Output the (X, Y) coordinate of the center of the cell containing the given text.  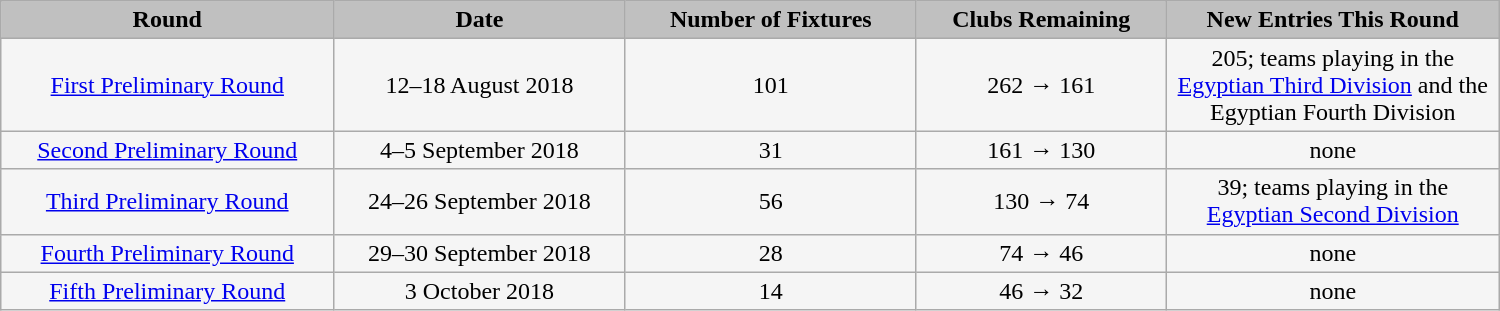
161 → 130 (1041, 150)
New Entries This Round (1332, 20)
Second Preliminary Round (168, 150)
Date (480, 20)
4–5 September 2018 (480, 150)
First Preliminary Round (168, 85)
101 (770, 85)
Round (168, 20)
Fifth Preliminary Round (168, 291)
130 → 74 (1041, 202)
74 → 46 (1041, 253)
Third Preliminary Round (168, 202)
262 → 161 (1041, 85)
29–30 September 2018 (480, 253)
28 (770, 253)
31 (770, 150)
205; teams playing in the Egyptian Third Division and the Egyptian Fourth Division (1332, 85)
Number of Fixtures (770, 20)
Clubs Remaining (1041, 20)
Fourth Preliminary Round (168, 253)
12–18 August 2018 (480, 85)
46 → 32 (1041, 291)
39; teams playing in the Egyptian Second Division (1332, 202)
24–26 September 2018 (480, 202)
56 (770, 202)
14 (770, 291)
3 October 2018 (480, 291)
